Capture the cell that displays the provided text and extract its (x, y) central coordinate. 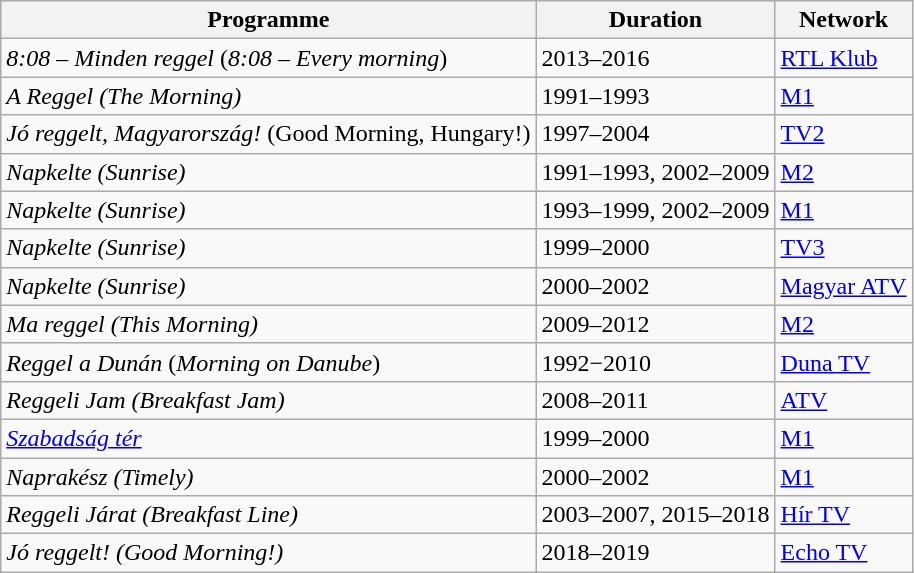
8:08 – Minden reggel (8:08 – Every morning) (268, 58)
Jó reggelt, Magyarország! (Good Morning, Hungary!) (268, 134)
Programme (268, 20)
Hír TV (844, 515)
TV2 (844, 134)
Reggeli Járat (Breakfast Line) (268, 515)
2008–2011 (656, 400)
Reggeli Jam (Breakfast Jam) (268, 400)
Ma reggel (This Morning) (268, 324)
Szabadság tér (268, 438)
Naprakész (Timely) (268, 477)
2003–2007, 2015–2018 (656, 515)
RTL Klub (844, 58)
TV3 (844, 248)
2013–2016 (656, 58)
Jó reggelt! (Good Morning!) (268, 553)
2018–2019 (656, 553)
Magyar ATV (844, 286)
Duration (656, 20)
2009–2012 (656, 324)
Echo TV (844, 553)
Network (844, 20)
A Reggel (The Morning) (268, 96)
1997–2004 (656, 134)
ATV (844, 400)
Reggel a Dunán (Morning on Danube) (268, 362)
1992−2010 (656, 362)
1991–1993 (656, 96)
Duna TV (844, 362)
1993–1999, 2002–2009 (656, 210)
1991–1993, 2002–2009 (656, 172)
